Extract the [X, Y] coordinate from the center of the cell holding the provided text.  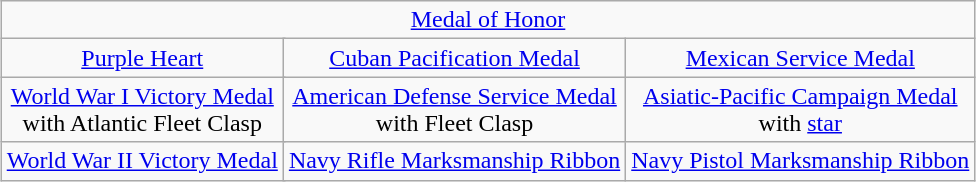
American Defense Service Medal with Fleet Clasp [454, 110]
Navy Rifle Marksmanship Ribbon [454, 161]
Asiatic-Pacific Campaign Medal with star [800, 110]
Purple Heart [142, 58]
Medal of Honor [488, 20]
World War I Victory Medal with Atlantic Fleet Clasp [142, 110]
World War II Victory Medal [142, 161]
Cuban Pacification Medal [454, 58]
Navy Pistol Marksmanship Ribbon [800, 161]
Mexican Service Medal [800, 58]
